Search for the cell housing the specified text and yield its (X, Y) center coordinate. 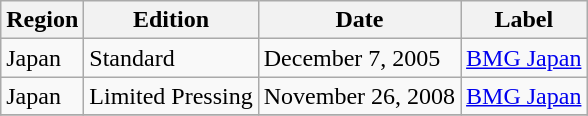
December 7, 2005 (359, 58)
Date (359, 20)
Label (524, 20)
Standard (171, 58)
Region (42, 20)
November 26, 2008 (359, 96)
Limited Pressing (171, 96)
Edition (171, 20)
